Extract the [X, Y] coordinate from the center of the cell holding the provided text.  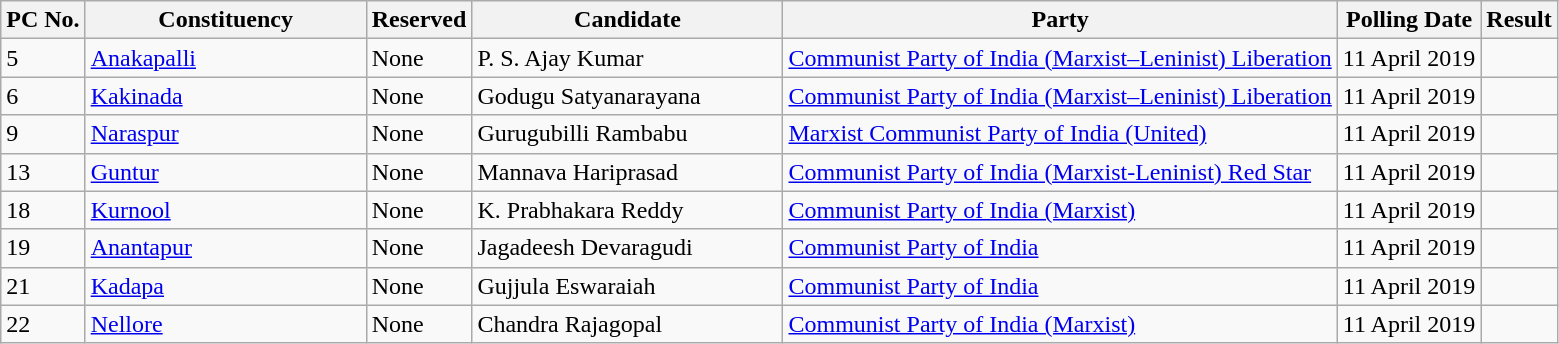
PC No. [43, 20]
Anantapur [226, 248]
6 [43, 96]
9 [43, 134]
Jagadeesh Devaragudi [628, 248]
5 [43, 58]
K. Prabhakara Reddy [628, 210]
Anakapalli [226, 58]
18 [43, 210]
21 [43, 286]
Candidate [628, 20]
Result [1519, 20]
P. S. Ajay Kumar [628, 58]
Kadapa [226, 286]
Chandra Rajagopal [628, 324]
Gurugubilli Rambabu [628, 134]
Naraspur [226, 134]
Mannava Hariprasad [628, 172]
Polling Date [1409, 20]
Nellore [226, 324]
Kakinada [226, 96]
22 [43, 324]
Gujjula Eswaraiah [628, 286]
13 [43, 172]
19 [43, 248]
Godugu Satyanarayana [628, 96]
Communist Party of India (Marxist-Leninist) Red Star [1060, 172]
Party [1060, 20]
Marxist Communist Party of India (United) [1060, 134]
Reserved [419, 20]
Guntur [226, 172]
Kurnool [226, 210]
Constituency [226, 20]
